Detect which cell encompasses the target text, then output its (X, Y) center coordinate. 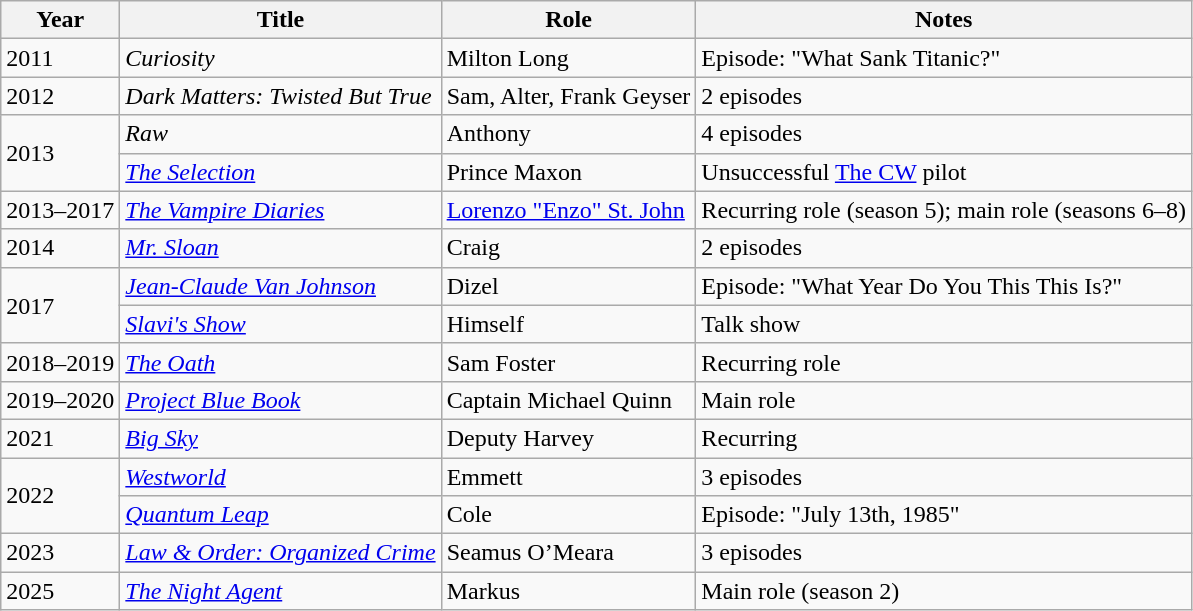
2022 (60, 496)
2021 (60, 438)
Unsuccessful The CW pilot (944, 172)
The Vampire Diaries (280, 210)
Year (60, 20)
Jean-Claude Van Johnson (280, 286)
2013 (60, 153)
Notes (944, 20)
Talk show (944, 324)
Episode: "What Sank Titanic?" (944, 58)
The Selection (280, 172)
Deputy Harvey (568, 438)
Curiosity (280, 58)
Craig (568, 248)
Lorenzo "Enzo" St. John (568, 210)
Law & Order: Organized Crime (280, 553)
Captain Michael Quinn (568, 400)
Markus (568, 591)
Sam Foster (568, 362)
Milton Long (568, 58)
Main role (944, 400)
Sam, Alter, Frank Geyser (568, 96)
Himself (568, 324)
Dizel (568, 286)
Mr. Sloan (280, 248)
Slavi's Show (280, 324)
2018–2019 (60, 362)
Recurring role (944, 362)
Westworld (280, 477)
Role (568, 20)
2025 (60, 591)
The Night Agent (280, 591)
Project Blue Book (280, 400)
Dark Matters: Twisted But True (280, 96)
2013–2017 (60, 210)
Recurring role (season 5); main role (seasons 6–8) (944, 210)
4 episodes (944, 134)
Title (280, 20)
Prince Maxon (568, 172)
2023 (60, 553)
Episode: "What Year Do You This This Is?" (944, 286)
2014 (60, 248)
2012 (60, 96)
Recurring (944, 438)
The Oath (280, 362)
Raw (280, 134)
Seamus O’Meara (568, 553)
Anthony (568, 134)
Quantum Leap (280, 515)
Cole (568, 515)
2011 (60, 58)
Big Sky (280, 438)
2019–2020 (60, 400)
Emmett (568, 477)
Episode: "July 13th, 1985" (944, 515)
Main role (season 2) (944, 591)
2017 (60, 305)
